Identify which cell holds the provided text, then report its [X, Y] central coordinate. 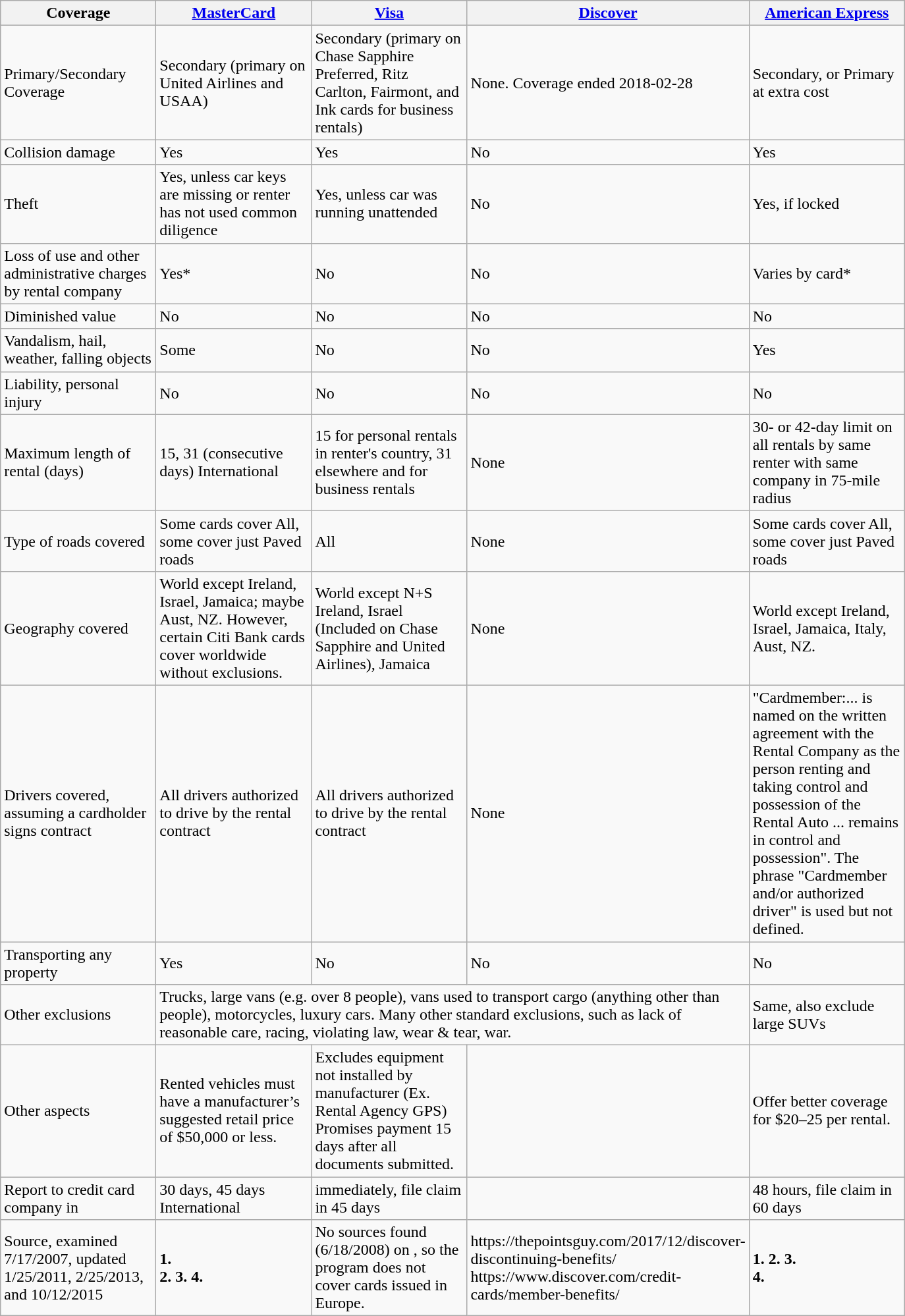
Rented vehicles must have a manufacturer’s suggested retail price of $50,000 or less. [234, 1111]
Yes* [234, 273]
World except Ireland, Israel, Jamaica; maybe Aust, NZ. However, certain Citi Bank cards cover worldwide without exclusions. [234, 628]
30 days, 45 days International [234, 1199]
Loss of use and other administrative charges by rental company [78, 273]
Diminished value [78, 316]
Same, also exclude large SUVs [827, 1015]
Maximum length of rental (days) [78, 462]
Transporting any property [78, 963]
World except N+S Ireland, Israel (Included on Chase Sapphire and United Airlines), Jamaica [389, 628]
No sources found (6/18/2008) on , so the program does not cover cards issued in Europe. [389, 1268]
1. 2. 3.4. [827, 1268]
15, 31 (consecutive days) International [234, 462]
Other exclusions [78, 1015]
Discover [608, 13]
Secondary (primary on United Airlines and USAA) [234, 83]
MasterCard [234, 13]
Geography covered [78, 628]
Vandalism, hail, weather, falling objects [78, 350]
15 for personal rentals in renter's country, 31 elsewhere and for business rentals [389, 462]
All [389, 541]
World except Ireland, Israel, Jamaica, Italy, Aust, NZ. [827, 628]
Collision damage [78, 152]
Excludes equipment not installed by manufacturer (Ex. Rental Agency GPS) Promises payment 15 days after all documents submitted. [389, 1111]
American Express [827, 13]
48 hours, file claim in 60 days [827, 1199]
Coverage [78, 13]
Secondary (primary on Chase Sapphire Preferred, Ritz Carlton, Fairmont, and Ink cards for business rentals) [389, 83]
Theft [78, 204]
Other aspects [78, 1111]
Secondary, or Primary at extra cost [827, 83]
1. 2. 3. 4. [234, 1268]
Primary/Secondary Coverage [78, 83]
Yes, if locked [827, 204]
Offer better coverage for $20–25 per rental. [827, 1111]
Yes, unless car was running unattended [389, 204]
Source, examined 7/17/2007, updated 1/25/2011, 2/25/2013, and 10/12/2015 [78, 1268]
30- or 42-day limit on all rentals by same renter with same company in 75-mile radius [827, 462]
Yes, unless car keys are missing or renter has not used common diligence [234, 204]
Report to credit card company in [78, 1199]
https://thepointsguy.com/2017/12/discover-discontinuing-benefits/https://www.discover.com/credit-cards/member-benefits/ [608, 1268]
Liability, personal injury [78, 393]
Drivers covered, assuming a cardholder signs contract [78, 813]
Type of roads covered [78, 541]
immediately, file claim in 45 days [389, 1199]
Some [234, 350]
Varies by card* [827, 273]
Visa [389, 13]
None. Coverage ended 2018-02-28 [608, 83]
